Scan for the cell matching the given text and deliver its [x, y] coordinate at center. 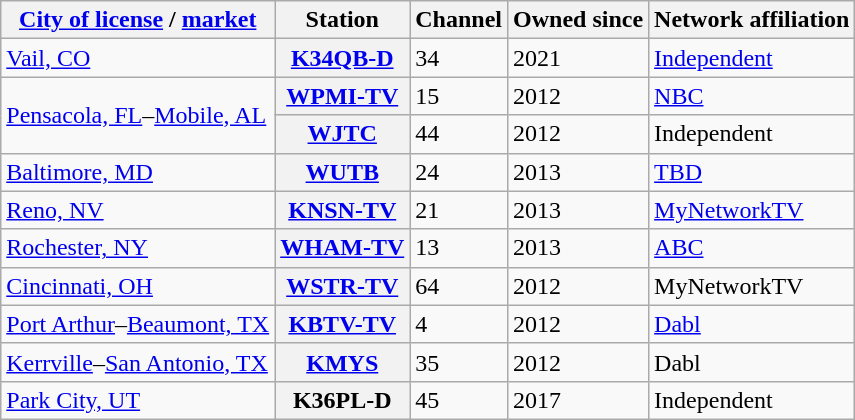
Cincinnati, OH [138, 286]
35 [459, 362]
City of license / market [138, 20]
24 [459, 172]
KMYS [342, 362]
2017 [578, 400]
Station [342, 20]
WUTB [342, 172]
WHAM-TV [342, 248]
45 [459, 400]
Port Arthur–Beaumont, TX [138, 324]
Rochester, NY [138, 248]
KBTV-TV [342, 324]
ABC [752, 248]
64 [459, 286]
Baltimore, MD [138, 172]
Reno, NV [138, 210]
21 [459, 210]
15 [459, 96]
2021 [578, 58]
WPMI-TV [342, 96]
Park City, UT [138, 400]
Pensacola, FL–Mobile, AL [138, 115]
KNSN-TV [342, 210]
Owned since [578, 20]
34 [459, 58]
4 [459, 324]
K36PL-D [342, 400]
WSTR-TV [342, 286]
K34QB-D [342, 58]
NBC [752, 96]
Channel [459, 20]
44 [459, 134]
13 [459, 248]
TBD [752, 172]
Network affiliation [752, 20]
Kerrville–San Antonio, TX [138, 362]
WJTC [342, 134]
Vail, CO [138, 58]
